For the text-containing cell, return its midpoint in [x, y] coordinate format. 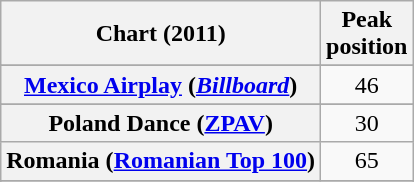
65 [367, 161]
46 [367, 85]
Romania (Romanian Top 100) [161, 161]
Peakposition [367, 34]
Poland Dance (ZPAV) [161, 123]
30 [367, 123]
Mexico Airplay (Billboard) [161, 85]
Chart (2011) [161, 34]
